Scan for the cell matching the given text and deliver its [x, y] coordinate at center. 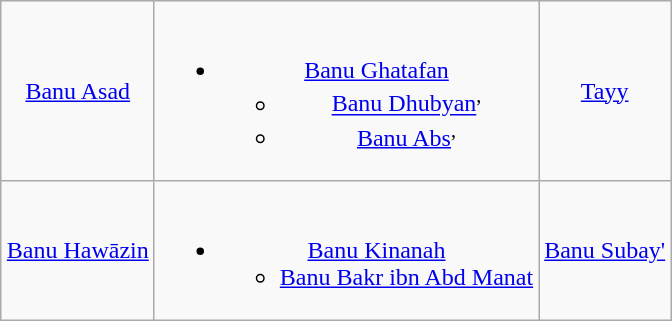
Banu KinanahBanu Bakr ibn Abd Manat [346, 251]
Banu Asad [78, 91]
Banu GhatafanBanu Dhubyan,Banu Abs, [346, 91]
Banu Subay' [605, 251]
Banu Hawāzin [78, 251]
Tayy [605, 91]
